Capture the cell that displays the provided text and extract its [x, y] central coordinate. 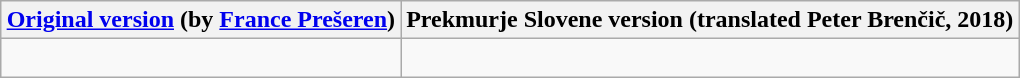
Prekmurje Slovene version (translated Peter Brenčič, 2018) [710, 20]
Original version (by France Prešeren) [200, 20]
